Output the (x, y) coordinate of the center of the cell containing the given text.  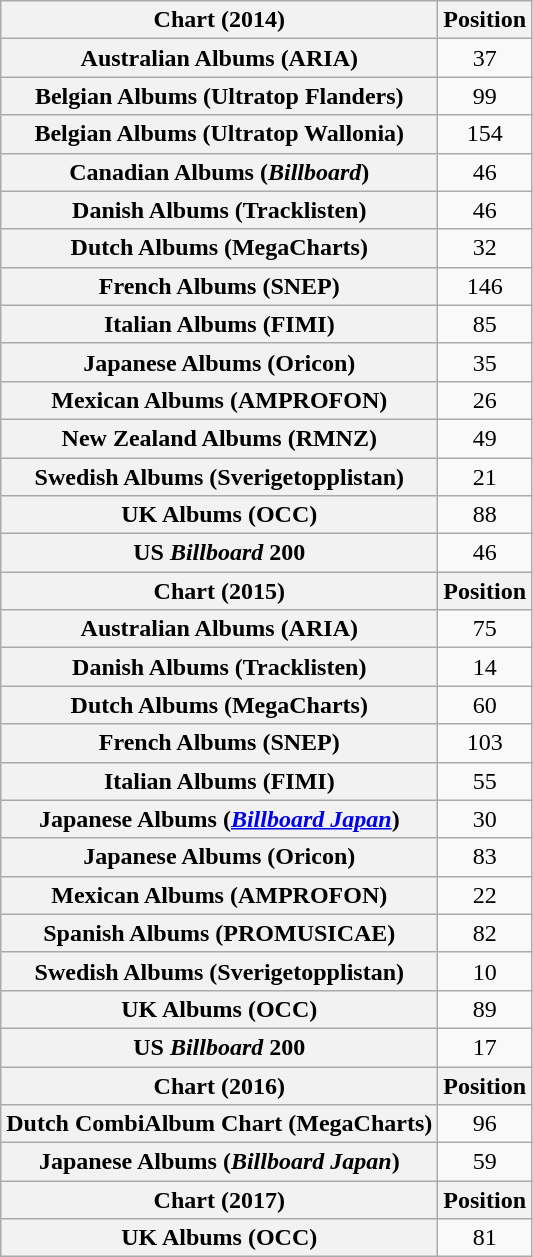
Spanish Albums (PROMUSICAE) (220, 933)
89 (485, 1009)
85 (485, 324)
82 (485, 933)
14 (485, 667)
Canadian Albums (Billboard) (220, 172)
Chart (2015) (220, 591)
26 (485, 400)
154 (485, 134)
88 (485, 515)
New Zealand Albums (RMNZ) (220, 438)
60 (485, 705)
Dutch CombiAlbum Chart (MegaCharts) (220, 1124)
99 (485, 96)
Chart (2014) (220, 20)
37 (485, 58)
75 (485, 629)
30 (485, 819)
10 (485, 971)
55 (485, 781)
59 (485, 1162)
32 (485, 248)
103 (485, 743)
Chart (2016) (220, 1085)
21 (485, 477)
81 (485, 1238)
Chart (2017) (220, 1200)
22 (485, 895)
17 (485, 1047)
146 (485, 286)
35 (485, 362)
Belgian Albums (Ultratop Flanders) (220, 96)
49 (485, 438)
Belgian Albums (Ultratop Wallonia) (220, 134)
83 (485, 857)
96 (485, 1124)
